From the cell containing the given text, extract its center point as [X, Y] coordinate. 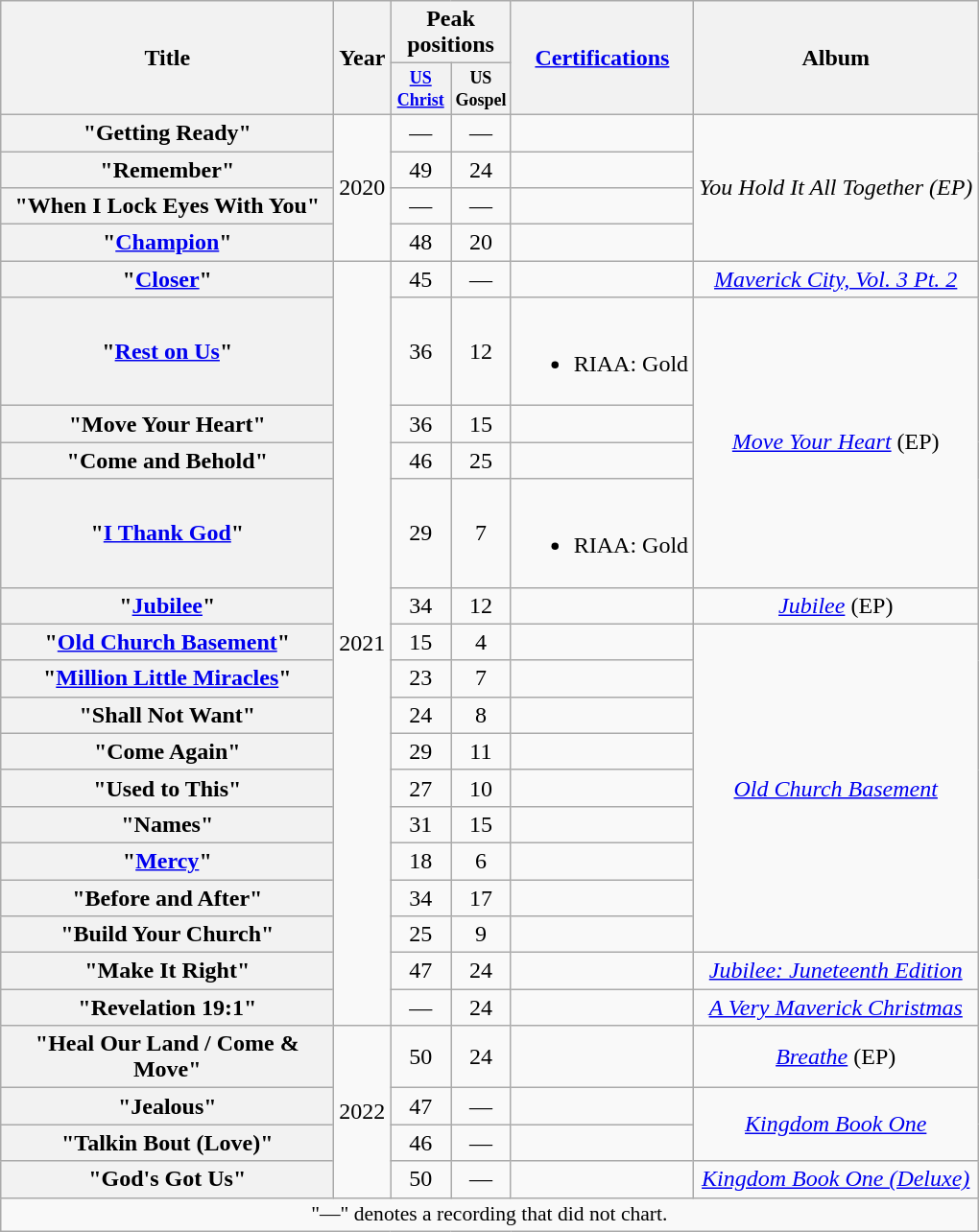
"Revelation 19:1" [167, 1007]
"Names" [167, 824]
Jubilee: Juneteenth Edition [836, 971]
You Hold It All Together (EP) [836, 187]
"Move Your Heart" [167, 424]
Maverick City, Vol. 3 Pt. 2 [836, 279]
10 [482, 788]
23 [420, 678]
"I Thank God" [167, 533]
"God's Got Us" [167, 1179]
2020 [363, 187]
"Build Your Church" [167, 935]
A Very Maverick Christmas [836, 1007]
20 [482, 243]
6 [482, 861]
"Before and After" [167, 898]
Old Church Basement [836, 789]
"Mercy" [167, 861]
Breathe (EP) [836, 1057]
Title [167, 58]
"Come Again" [167, 751]
Jubilee (EP) [836, 605]
Year [363, 58]
"Come and Behold" [167, 461]
"Used to This" [167, 788]
4 [482, 642]
"Remember" [167, 170]
"When I Lock Eyes With You" [167, 206]
"Old Church Basement" [167, 642]
18 [420, 861]
Move Your Heart (EP) [836, 442]
9 [482, 935]
"Getting Ready" [167, 132]
31 [420, 824]
2021 [363, 643]
11 [482, 751]
"Make It Right" [167, 971]
48 [420, 243]
Certifications [602, 58]
"Shall Not Want" [167, 715]
Album [836, 58]
"Closer" [167, 279]
Peakpositions [451, 33]
USChrist [420, 89]
2022 [363, 1111]
Kingdom Book One (Deluxe) [836, 1179]
17 [482, 898]
45 [420, 279]
"Talkin Bout (Love)" [167, 1143]
"Rest on Us" [167, 351]
"Jubilee" [167, 605]
"Champion" [167, 243]
"—" denotes a recording that did not chart. [489, 1215]
8 [482, 715]
Kingdom Book One [836, 1125]
"Million Little Miracles" [167, 678]
"Heal Our Land / Come & Move" [167, 1057]
USGospel [482, 89]
27 [420, 788]
"Jealous" [167, 1106]
49 [420, 170]
